Search for the cell housing the specified text and yield its [x, y] center coordinate. 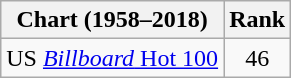
Rank [258, 20]
US Billboard Hot 100 [112, 58]
Chart (1958–2018) [112, 20]
46 [258, 58]
